Detect which cell encompasses the target text, then output its [X, Y] center coordinate. 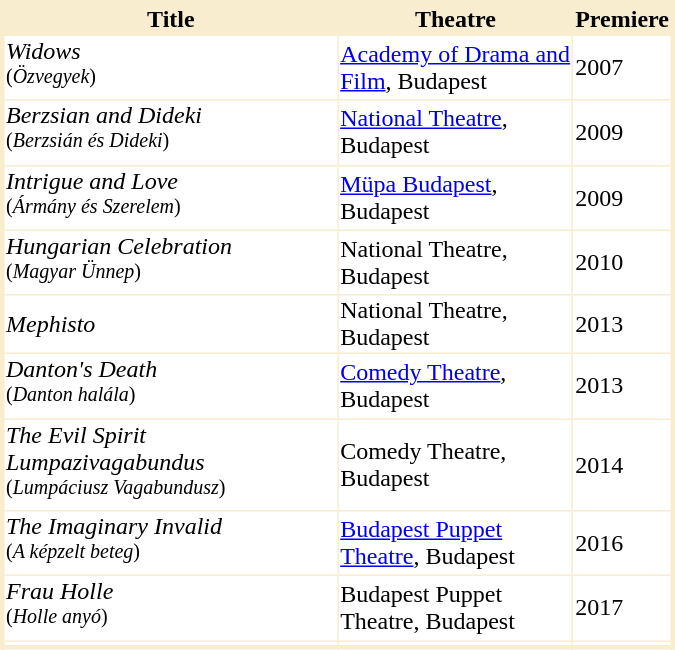
2007 [623, 68]
Intrigue and Love(Ármány és Szerelem) [170, 198]
The Imaginary Invalid(A képzelt beteg) [170, 544]
Title [170, 18]
Premiere [623, 18]
Hungarian Celebration(Magyar Ünnep) [170, 262]
The Evil Spirit Lumpazivagabundus(Lumpáciusz Vagabundusz) [170, 465]
2017 [623, 608]
Müpa Budapest, Budapest [456, 198]
2010 [623, 262]
Frau Holle(Holle anyó) [170, 608]
Widows(Özvegyek) [170, 68]
Academy of Drama and Film, Budapest [456, 68]
Mephisto [170, 324]
Berzsian and Dideki(Berzsián és Dideki) [170, 132]
Danton's Death(Danton halála) [170, 386]
2014 [623, 465]
2016 [623, 544]
Theatre [456, 18]
